Determine the [X, Y] coordinate at the center of the cell enclosing the given text.  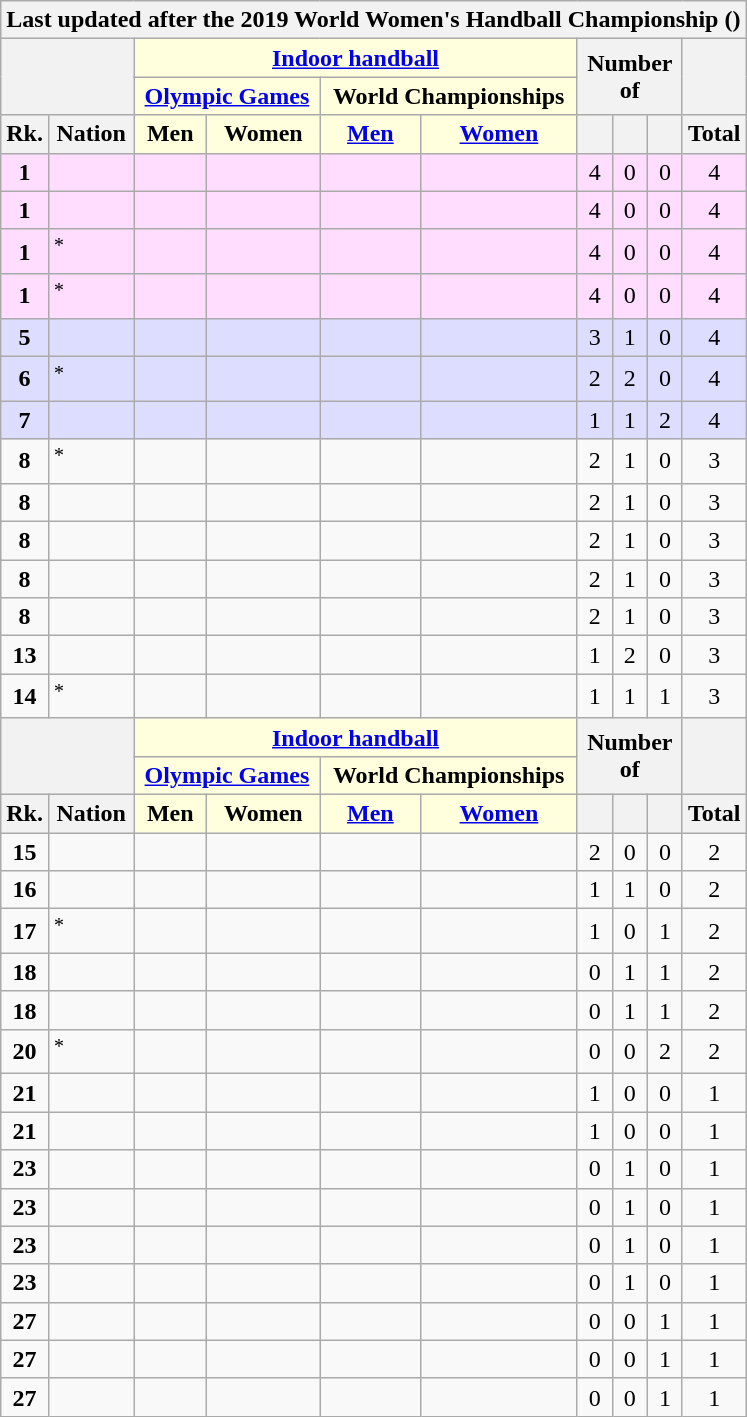
20 [25, 1052]
6 [25, 378]
13 [25, 655]
16 [25, 890]
14 [25, 696]
Last updated after the 2019 World Women's Handball Championship () [374, 20]
15 [25, 852]
17 [25, 932]
7 [25, 420]
5 [25, 337]
